From the cell containing the given text, extract its center point as [x, y] coordinate. 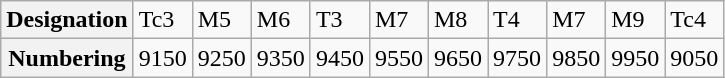
9050 [694, 58]
T4 [518, 20]
9950 [636, 58]
M9 [636, 20]
M6 [280, 20]
M8 [458, 20]
Designation [67, 20]
9250 [222, 58]
Tc3 [162, 20]
M5 [222, 20]
9150 [162, 58]
9350 [280, 58]
9650 [458, 58]
9850 [576, 58]
9750 [518, 58]
Tc4 [694, 20]
9450 [340, 58]
T3 [340, 20]
9550 [398, 58]
Numbering [67, 58]
